Provide the [X, Y] coordinate of the cell's center where the given text is located.  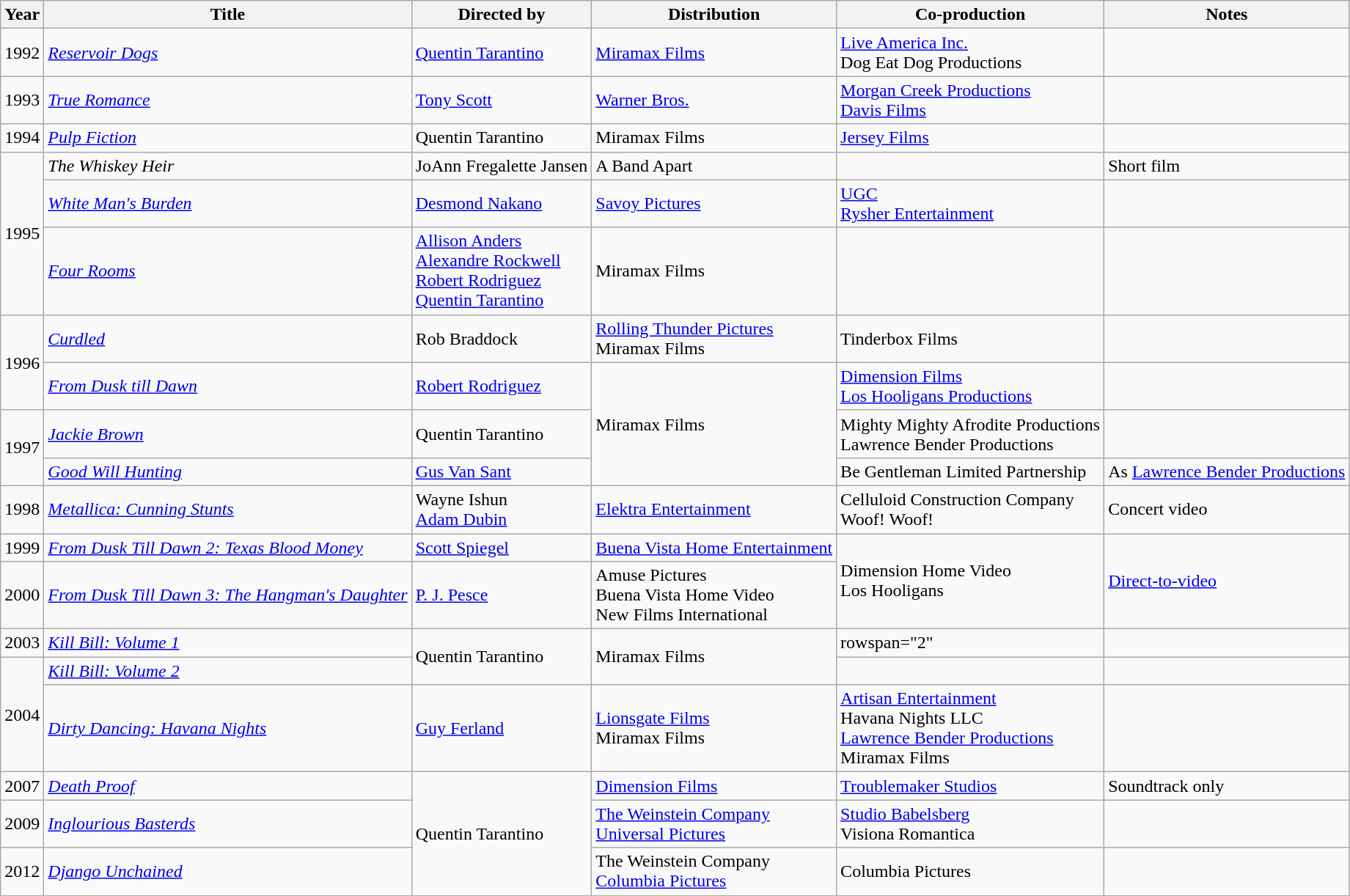
Curdled [227, 339]
JoAnn Fregalette Jansen [502, 166]
Be Gentleman Limited Partnership [971, 471]
Celluloid Construction CompanyWoof! Woof! [971, 509]
Tony Scott [502, 100]
Four Rooms [227, 271]
1993 [22, 100]
From Dusk till Dawn [227, 386]
Mighty Mighty Afrodite ProductionsLawrence Bender Productions [971, 434]
Django Unchained [227, 871]
The Weinstein CompanyUniversal Pictures [714, 824]
Dimension FilmsLos Hooligans Productions [971, 386]
White Man's Burden [227, 204]
Direct-to-video [1227, 581]
Metallica: Cunning Stunts [227, 509]
As Lawrence Bender Productions [1227, 471]
2003 [22, 643]
Good Will Hunting [227, 471]
Soundtrack only [1227, 786]
Robert Rodriguez [502, 386]
2004 [22, 714]
Lionsgate FilmsMiramax Films [714, 729]
Jackie Brown [227, 434]
A Band Apart [714, 166]
Live America Inc.Dog Eat Dog Productions [971, 53]
True Romance [227, 100]
Dimension Home VideoLos Hooligans [971, 581]
Rolling Thunder PicturesMiramax Films [714, 339]
1998 [22, 509]
P. J. Pesce [502, 595]
Notes [1227, 15]
1995 [22, 233]
Guy Ferland [502, 729]
Kill Bill: Volume 1 [227, 643]
1996 [22, 362]
Short film [1227, 166]
Amuse PicturesBuena Vista Home VideoNew Films International [714, 595]
Buena Vista Home Entertainment [714, 548]
1994 [22, 138]
1999 [22, 548]
Rob Braddock [502, 339]
Morgan Creek ProductionsDavis Films [971, 100]
Desmond Nakano [502, 204]
UGCRysher Entertainment [971, 204]
rowspan="2" [971, 643]
The Whiskey Heir [227, 166]
The Weinstein CompanyColumbia Pictures [714, 871]
Elektra Entertainment [714, 509]
Title [227, 15]
Tinderbox Films [971, 339]
Dirty Dancing: Havana Nights [227, 729]
Directed by [502, 15]
Jersey Films [971, 138]
Studio BabelsbergVisiona Romantica [971, 824]
Dimension Films [714, 786]
Wayne IshunAdam Dubin [502, 509]
Pulp Fiction [227, 138]
Gus Van Sant [502, 471]
From Dusk Till Dawn 2: Texas Blood Money [227, 548]
Savoy Pictures [714, 204]
Allison AndersAlexandre RockwellRobert RodriguezQuentin Tarantino [502, 271]
2009 [22, 824]
From Dusk Till Dawn 3: The Hangman's Daughter [227, 595]
Inglourious Basterds [227, 824]
Year [22, 15]
2007 [22, 786]
1997 [22, 447]
Kill Bill: Volume 2 [227, 671]
Columbia Pictures [971, 871]
Artisan EntertainmentHavana Nights LLCLawrence Bender ProductionsMiramax Films [971, 729]
2012 [22, 871]
Reservoir Dogs [227, 53]
Troublemaker Studios [971, 786]
1992 [22, 53]
Warner Bros. [714, 100]
Concert video [1227, 509]
Distribution [714, 15]
Scott Spiegel [502, 548]
Co-production [971, 15]
Death Proof [227, 786]
2000 [22, 595]
